Capture the cell that displays the provided text and extract its [X, Y] central coordinate. 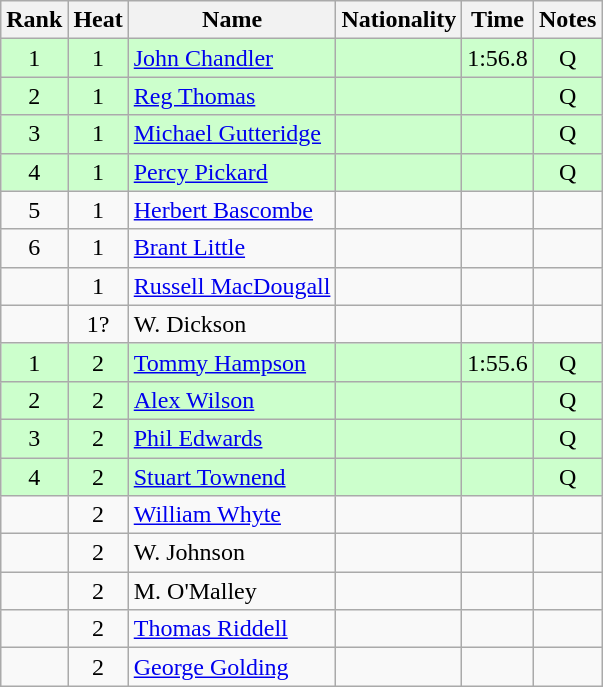
William Whyte [232, 515]
Reg Thomas [232, 96]
Notes [567, 20]
Herbert Bascombe [232, 210]
W. Johnson [232, 553]
1? [98, 324]
John Chandler [232, 58]
Stuart Townend [232, 477]
Michael Gutteridge [232, 134]
W. Dickson [232, 324]
George Golding [232, 667]
5 [34, 210]
Alex Wilson [232, 400]
1:55.6 [498, 362]
Heat [98, 20]
Time [498, 20]
Nationality [399, 20]
1:56.8 [498, 58]
Russell MacDougall [232, 286]
Thomas Riddell [232, 629]
Rank [34, 20]
6 [34, 248]
Tommy Hampson [232, 362]
Name [232, 20]
M. O'Malley [232, 591]
Percy Pickard [232, 172]
Phil Edwards [232, 438]
Brant Little [232, 248]
